Provide the [x, y] coordinate of the cell's center where the given text is located.  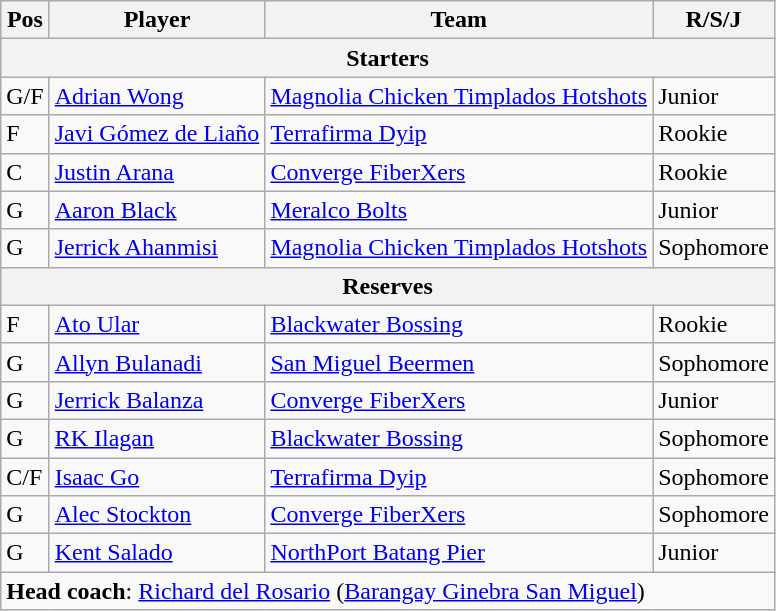
Head coach: Richard del Rosario (Barangay Ginebra San Miguel) [388, 591]
Starters [388, 58]
Allyn Bulanadi [157, 362]
Player [157, 20]
Isaac Go [157, 477]
Justin Arana [157, 172]
Reserves [388, 286]
Adrian Wong [157, 96]
Ato Ular [157, 324]
NorthPort Batang Pier [459, 553]
Jerrick Balanza [157, 400]
C [25, 172]
C/F [25, 477]
Team [459, 20]
Javi Gómez de Liaño [157, 134]
Pos [25, 20]
San Miguel Beermen [459, 362]
R/S/J [714, 20]
Meralco Bolts [459, 210]
Kent Salado [157, 553]
Alec Stockton [157, 515]
Jerrick Ahanmisi [157, 248]
RK Ilagan [157, 438]
Aaron Black [157, 210]
G/F [25, 96]
